Provide the (X, Y) coordinate of the cell's center where the given text is located.  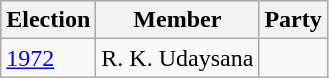
1972 (48, 58)
R. K. Udaysana (178, 58)
Party (293, 20)
Member (178, 20)
Election (48, 20)
